Locate the cell with the specified text and output its [x, y] center coordinate. 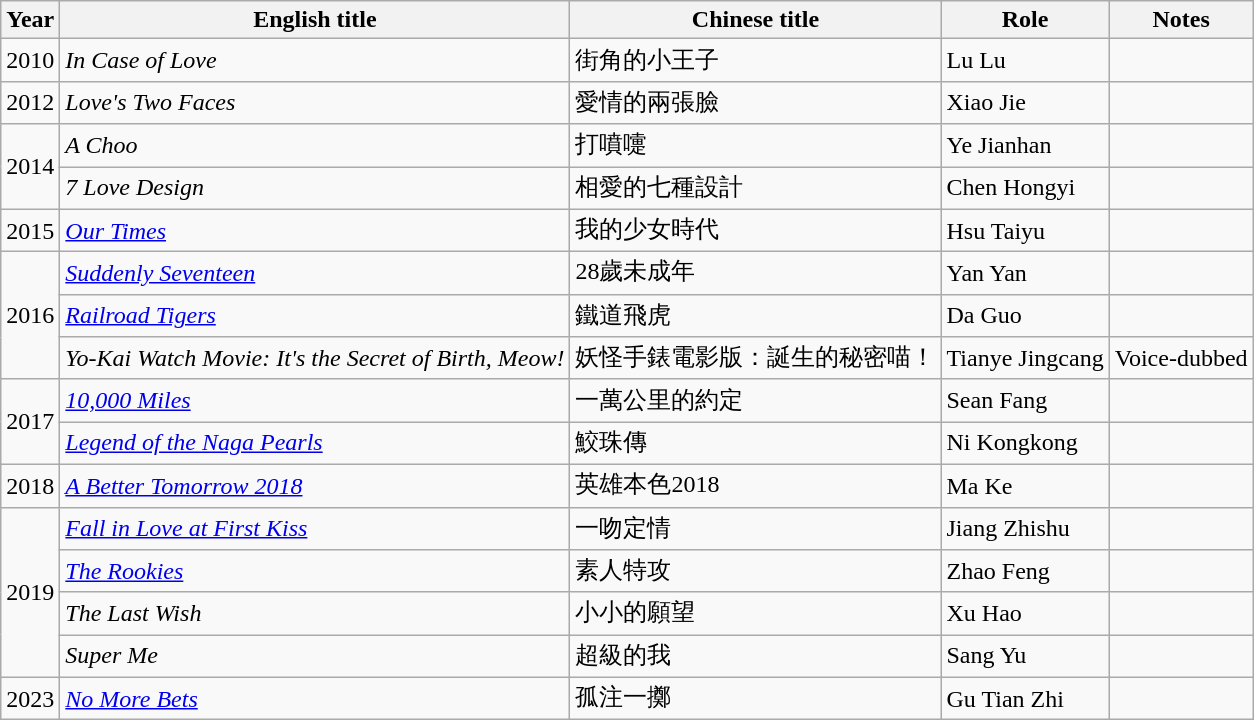
街角的小王子 [756, 60]
Suddenly Seventeen [315, 274]
2016 [30, 316]
2012 [30, 102]
English title [315, 20]
Hsu Taiyu [1025, 230]
Yan Yan [1025, 274]
Ma Ke [1025, 486]
The Last Wish [315, 614]
The Rookies [315, 572]
Notes [1181, 20]
Railroad Tigers [315, 316]
我的少女時代 [756, 230]
2014 [30, 166]
No More Bets [315, 698]
2015 [30, 230]
Chen Hongyi [1025, 188]
Jiang Zhishu [1025, 528]
孤注一擲 [756, 698]
2019 [30, 592]
相愛的七種設計 [756, 188]
Legend of the Naga Pearls [315, 444]
Fall in Love at First Kiss [315, 528]
Voice-dubbed [1181, 358]
In Case of Love [315, 60]
鮫珠傳 [756, 444]
超級的我 [756, 656]
英雄本色2018 [756, 486]
Ye Jianhan [1025, 146]
Xiao Jie [1025, 102]
Our Times [315, 230]
Tianye Jingcang [1025, 358]
Lu Lu [1025, 60]
Zhao Feng [1025, 572]
28歲未成年 [756, 274]
Year [30, 20]
Yo-Kai Watch Movie: It's the Secret of Birth, Meow! [315, 358]
Ni Kongkong [1025, 444]
素人特攻 [756, 572]
Love's Two Faces [315, 102]
A Better Tomorrow 2018 [315, 486]
7 Love Design [315, 188]
Xu Hao [1025, 614]
Role [1025, 20]
打噴嚏 [756, 146]
Gu Tian Zhi [1025, 698]
Sang Yu [1025, 656]
Super Me [315, 656]
一萬公里的約定 [756, 400]
妖怪手錶電影版：誕生的秘密喵！ [756, 358]
2023 [30, 698]
Chinese title [756, 20]
Da Guo [1025, 316]
2017 [30, 422]
2010 [30, 60]
一吻定情 [756, 528]
愛情的兩張臉 [756, 102]
小小的願望 [756, 614]
A Choo [315, 146]
Sean Fang [1025, 400]
10,000 Miles [315, 400]
鐵道飛虎 [756, 316]
2018 [30, 486]
